Determine the [X, Y] coordinate at the center of the cell enclosing the given text.  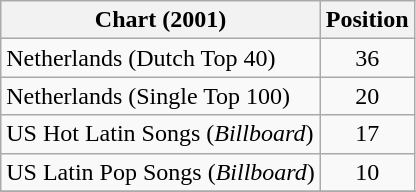
US Hot Latin Songs (Billboard) [161, 134]
Netherlands (Single Top 100) [161, 96]
36 [367, 58]
US Latin Pop Songs (Billboard) [161, 172]
Netherlands (Dutch Top 40) [161, 58]
Chart (2001) [161, 20]
Position [367, 20]
20 [367, 96]
17 [367, 134]
10 [367, 172]
